From the cell containing the given text, extract its center point as (x, y) coordinate. 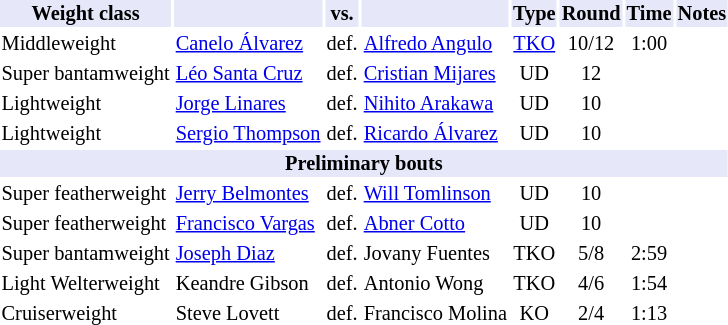
Ricardo Álvarez (435, 134)
Jorge Linares (248, 104)
Canelo Álvarez (248, 44)
Nihito Arakawa (435, 104)
Preliminary bouts (364, 164)
Will Tomlinson (435, 194)
Notes (702, 14)
Joseph Diaz (248, 254)
Antonio Wong (435, 284)
Léo Santa Cruz (248, 74)
Middleweight (86, 44)
Type (534, 14)
1:54 (649, 284)
Keandre Gibson (248, 284)
Weight class (86, 14)
Cristian Mijares (435, 74)
4/6 (591, 284)
Alfredo Angulo (435, 44)
10/12 (591, 44)
Time (649, 14)
Light Welterweight (86, 284)
1:00 (649, 44)
5/8 (591, 254)
Sergio Thompson (248, 134)
Abner Cotto (435, 224)
Round (591, 14)
Jerry Belmontes (248, 194)
Francisco Vargas (248, 224)
Jovany Fuentes (435, 254)
vs. (342, 14)
2:59 (649, 254)
12 (591, 74)
